From the cell containing the given text, extract its center point as [x, y] coordinate. 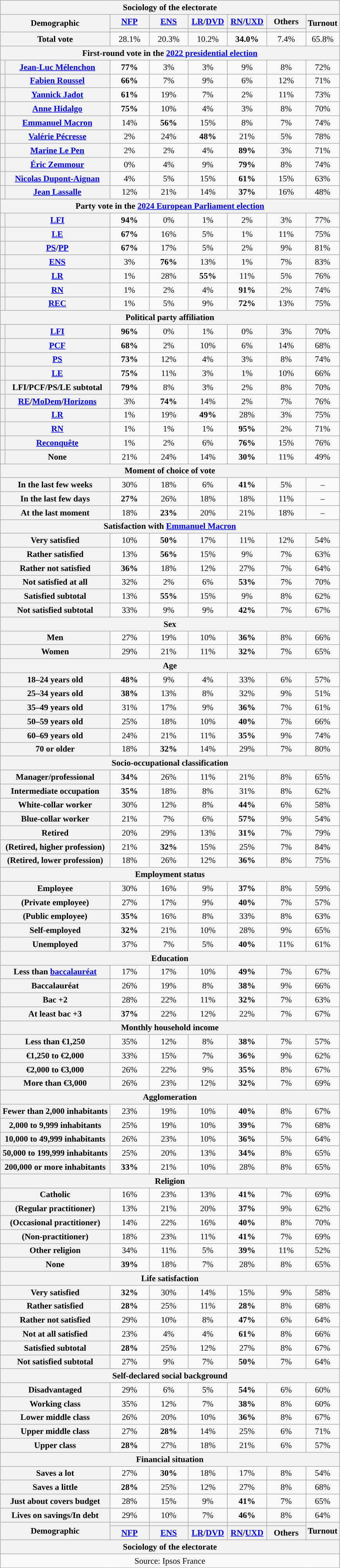
81% [323, 248]
Just about covers budget [55, 1501]
Catholic [55, 1195]
Less than €1,250 [55, 1042]
(Non-practitioner) [55, 1237]
Financial situation [170, 1459]
In the last few weeks [55, 485]
51% [323, 694]
Anne Hidalgo [57, 109]
In the last few days [55, 499]
(Private employee) [55, 902]
Upper class [55, 1446]
28.1% [130, 39]
46% [247, 1515]
50,000 to 199,999 inhabitants [55, 1153]
Saves a lot [55, 1473]
78% [323, 137]
Manager/professional [55, 777]
More than €3,000 [55, 1083]
70 or older [55, 749]
Other religion [55, 1251]
10,000 to 49,999 inhabitants [55, 1139]
Reconquête [57, 443]
42% [247, 610]
White-collar worker [55, 805]
91% [247, 290]
RE/MoDem/Horizons [57, 401]
Total vote [55, 39]
2,000 to 9,999 inhabitants [55, 1125]
59% [323, 889]
18–24 years old [55, 680]
34.0% [247, 39]
Satisfaction with Emmanuel Macron [170, 526]
50–59 years old [55, 721]
Marine Le Pen [57, 151]
Self-employed [55, 931]
Not satisfied at all [55, 582]
Intermediate occupation [55, 791]
80% [323, 749]
Valérie Pécresse [57, 137]
Emmanuel Macron [57, 123]
Jean-Luc Mélenchon [57, 67]
60–69 years old [55, 736]
7.4% [286, 39]
Yannick Jadot [57, 95]
Lives on savings/In debt [55, 1515]
At least bac +3 [55, 1014]
€2,000 to €3,000 [55, 1070]
Baccalauréat [55, 986]
(Regular practitioner) [55, 1209]
REC [57, 304]
83% [323, 262]
Nicolas Dupont-Aignan [57, 179]
25–34 years old [55, 694]
(Retired, lower profession) [55, 861]
(Occasional practitioner) [55, 1223]
Life satisfaction [170, 1278]
(Public employee) [55, 916]
Employee [55, 889]
Lower middle class [55, 1418]
Socio-occupational classification [170, 763]
Men [55, 638]
Not at all satisfied [55, 1334]
Fabien Roussel [57, 81]
First-round vote in the 2022 presidential election [170, 53]
Employment status [170, 875]
52% [323, 1251]
Party vote in the 2024 European Parliament election [170, 206]
Religion [170, 1181]
Upper middle class [55, 1432]
Agglomeration [170, 1097]
Women [55, 652]
Éric Zemmour [57, 165]
(Retired, higher profession) [55, 847]
Moment of choice of vote [170, 471]
Monthly household income [170, 1028]
44% [247, 805]
LFI/PCF/PS/LE subtotal [57, 387]
Source: Ipsos France [170, 1561]
Saves a little [55, 1487]
Bac +2 [55, 1000]
Less than baccalauréat [55, 972]
20.3% [169, 39]
Education [170, 958]
Sex [170, 624]
Age [170, 666]
Political party affiliation [170, 318]
PS/PP [57, 248]
10.2% [208, 39]
47% [247, 1320]
89% [247, 151]
96% [130, 332]
Retired [55, 833]
€1,250 to €2,000 [55, 1056]
Unemployed [55, 944]
95% [247, 429]
65.8% [323, 39]
Working class [55, 1404]
Self-declared social background [170, 1376]
35–49 years old [55, 708]
84% [323, 847]
Fewer than 2,000 inhabitants [55, 1112]
94% [130, 220]
PS [57, 360]
53% [247, 582]
Disadvantaged [55, 1390]
Jean Lassalle [57, 192]
PCF [57, 345]
200,000 or more inhabitants [55, 1167]
Blue-collar worker [55, 819]
At the last moment [55, 513]
